Scan for the cell matching the given text and deliver its (x, y) coordinate at center. 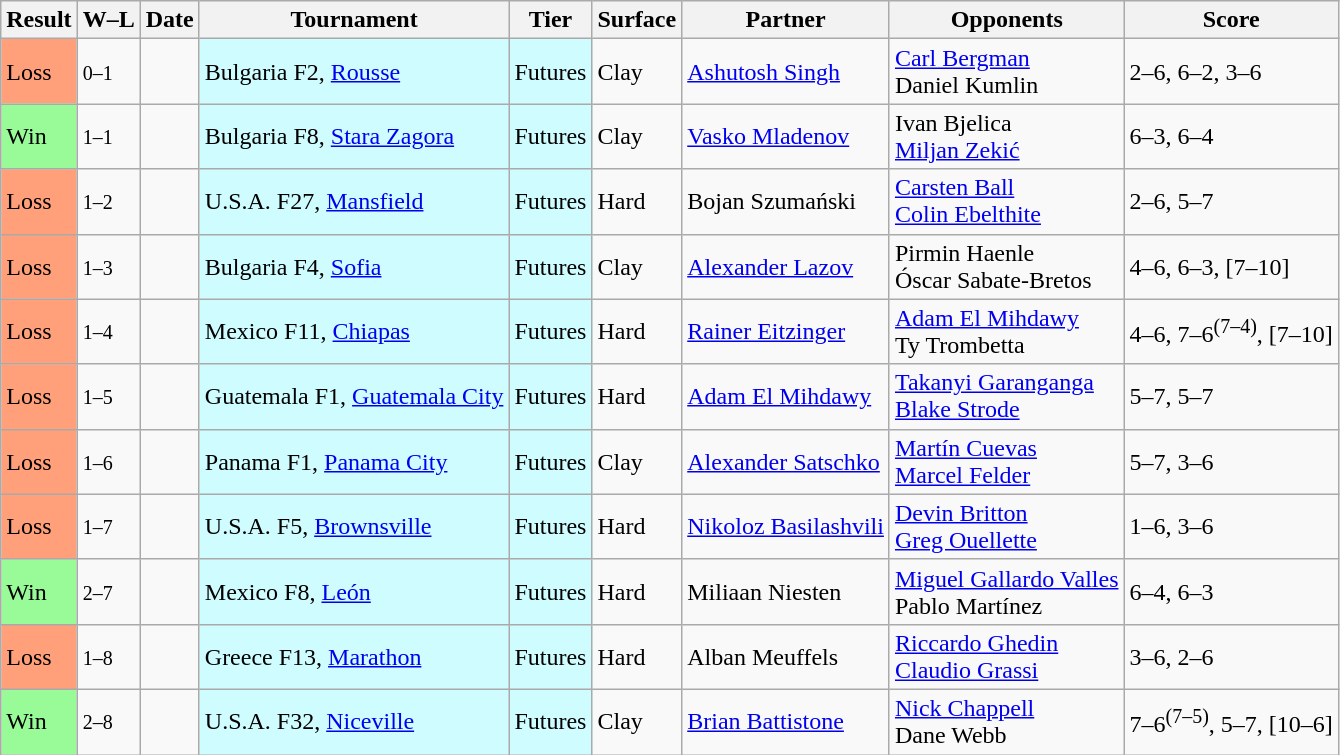
Carsten Ball Colin Ebelthite (1006, 202)
Result (39, 20)
Carl Bergman Daniel Kumlin (1006, 72)
1–6 (108, 462)
Ashutosh Singh (786, 72)
7–6(7–5), 5–7, [10–6] (1231, 722)
Nick Chappell Dane Webb (1006, 722)
Bojan Szumański (786, 202)
Guatemala F1, Guatemala City (354, 396)
2–6, 5–7 (1231, 202)
Score (1231, 20)
Mexico F8, León (354, 592)
Miliaan Niesten (786, 592)
Pirmin Haenle Óscar Sabate-Bretos (1006, 266)
Bulgaria F8, Stara Zagora (354, 136)
5–7, 3–6 (1231, 462)
Opponents (1006, 20)
Nikoloz Basilashvili (786, 526)
U.S.A. F5, Brownsville (354, 526)
Surface (637, 20)
Adam El Mihdawy Ty Trombetta (1006, 332)
Rainer Eitzinger (786, 332)
1–4 (108, 332)
1–8 (108, 656)
4–6, 7–6(7–4), [7–10] (1231, 332)
2–6, 6–2, 3–6 (1231, 72)
U.S.A. F27, Mansfield (354, 202)
Alexander Lazov (786, 266)
Ivan Bjelica Miljan Zekić (1006, 136)
Mexico F11, Chiapas (354, 332)
Alban Meuffels (786, 656)
Partner (786, 20)
6–3, 6–4 (1231, 136)
1–2 (108, 202)
1–1 (108, 136)
Martín Cuevas Marcel Felder (1006, 462)
Panama F1, Panama City (354, 462)
Bulgaria F2, Rousse (354, 72)
Tournament (354, 20)
Greece F13, Marathon (354, 656)
1–6, 3–6 (1231, 526)
Adam El Mihdawy (786, 396)
0–1 (108, 72)
W–L (108, 20)
Riccardo Ghedin Claudio Grassi (1006, 656)
1–7 (108, 526)
Devin Britton Greg Ouellette (1006, 526)
Vasko Mladenov (786, 136)
U.S.A. F32, Niceville (354, 722)
1–3 (108, 266)
6–4, 6–3 (1231, 592)
Brian Battistone (786, 722)
Takanyi Garanganga Blake Strode (1006, 396)
Bulgaria F4, Sofia (354, 266)
Date (170, 20)
2–7 (108, 592)
Tier (550, 20)
1–5 (108, 396)
4–6, 6–3, [7–10] (1231, 266)
Miguel Gallardo Valles Pablo Martínez (1006, 592)
Alexander Satschko (786, 462)
3–6, 2–6 (1231, 656)
2–8 (108, 722)
5–7, 5–7 (1231, 396)
